Find where the given text appears and provide that cell's center as (x, y) coordinate. 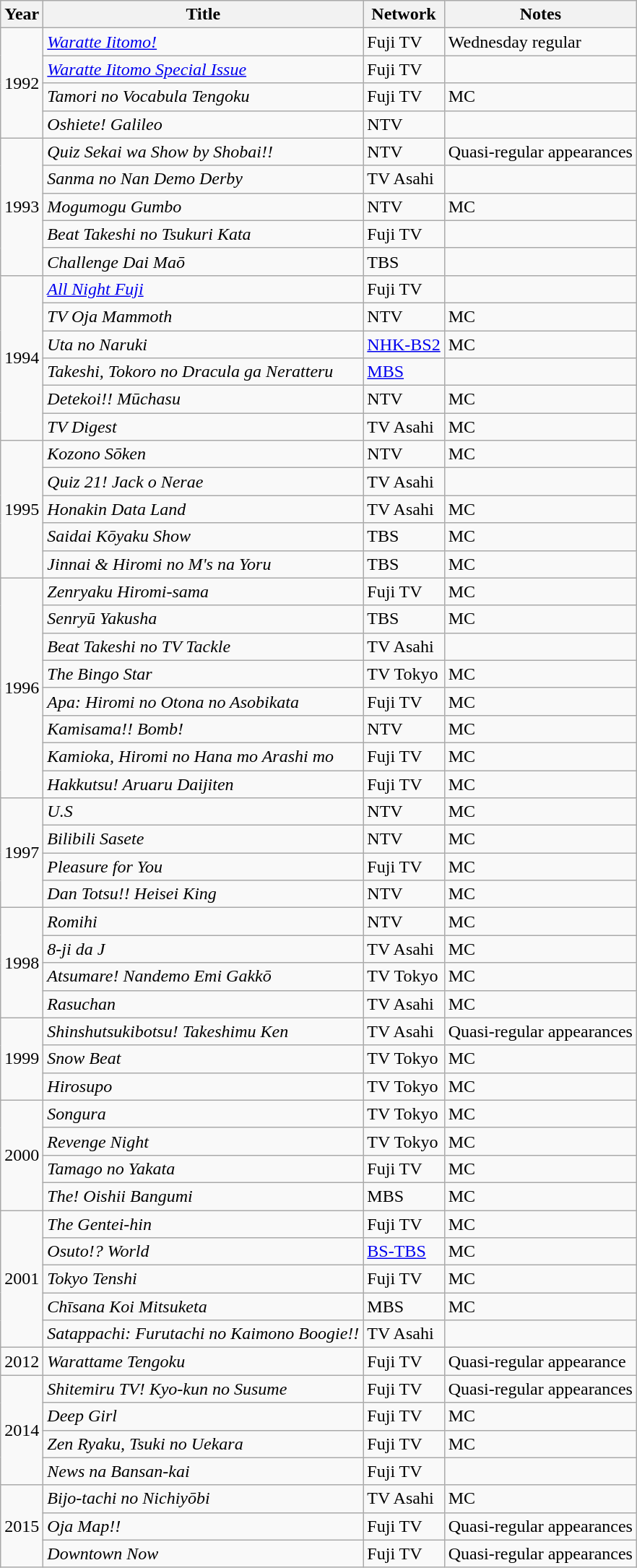
Atsumare! Nandemo Emi Gakkō (204, 976)
Challenge Dai Maō (204, 261)
Uta no Naruki (204, 345)
Sanma no Nan Demo Derby (204, 179)
Oshiete! Galileo (204, 124)
TV Digest (204, 427)
Year (22, 14)
News na Bansan-kai (204, 1471)
Bijo-tachi no Nichiyōbi (204, 1499)
Zenryaku Hiromi-sama (204, 592)
Hirosupo (204, 1086)
NHK-BS2 (404, 345)
1997 (22, 853)
Waratte Iitomo! (204, 42)
BS-TBS (404, 1252)
Detekoi!! Mūchasu (204, 399)
Network (404, 14)
Songura (204, 1114)
The Gentei-hin (204, 1224)
1993 (22, 207)
Warattame Tengoku (204, 1361)
1995 (22, 509)
Bilibili Sasete (204, 839)
Tamago no Yakata (204, 1169)
Downtown Now (204, 1554)
U.S (204, 812)
Honakin Data Land (204, 509)
Osuto!? World (204, 1252)
1994 (22, 358)
Kamioka, Hiromi no Hana mo Arashi mo (204, 756)
Takeshi, Tokoro no Dracula ga Neratteru (204, 372)
2000 (22, 1155)
Quiz 21! Jack o Nerae (204, 482)
Mogumogu Gumbo (204, 207)
Romihi (204, 922)
Oja Map!! (204, 1526)
Notes (540, 14)
8-ji da J (204, 949)
1996 (22, 688)
Jinnai & Hiromi no M's na Yoru (204, 564)
2001 (22, 1279)
Shitemiru TV! Kyo-kun no Susume (204, 1389)
2015 (22, 1526)
Tamori no Vocabula Tengoku (204, 97)
Pleasure for You (204, 867)
Chīsana Koi Mitsuketa (204, 1307)
Quiz Sekai wa Show by Shobai!! (204, 152)
1992 (22, 83)
Kozono Sōken (204, 454)
Zen Ryaku, Tsuki no Uekara (204, 1444)
Rasuchan (204, 1004)
Snow Beat (204, 1059)
Quasi-regular appearance (540, 1361)
Shinshutsukibotsu! Takeshimu Ken (204, 1031)
Satappachi: Furutachi no Kaimono Boogie!! (204, 1334)
The Bingo Star (204, 674)
Title (204, 14)
Senryū Yakusha (204, 619)
Kamisama!! Bomb! (204, 729)
TV Oja Mammoth (204, 316)
Revenge Night (204, 1141)
Hakkutsu! Aruaru Daijiten (204, 784)
2012 (22, 1361)
1998 (22, 963)
Wednesday regular (540, 42)
2014 (22, 1430)
Apa: Hiromi no Otona no Asobikata (204, 701)
Beat Takeshi no Tsukuri Kata (204, 234)
Deep Girl (204, 1416)
The! Oishii Bangumi (204, 1196)
1999 (22, 1059)
All Night Fuji (204, 289)
Saidai Kōyaku Show (204, 537)
Beat Takeshi no TV Tackle (204, 646)
Dan Totsu!! Heisei King (204, 894)
Waratte Iitomo Special Issue (204, 69)
Tokyo Tenshi (204, 1279)
